Capture the cell that displays the provided text and extract its [X, Y] central coordinate. 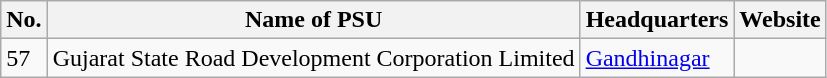
Headquarters [657, 20]
Name of PSU [314, 20]
Website [780, 20]
Gujarat State Road Development Corporation Limited [314, 58]
57 [24, 58]
Gandhinagar [657, 58]
No. [24, 20]
